Search for the cell housing the specified text and yield its (x, y) center coordinate. 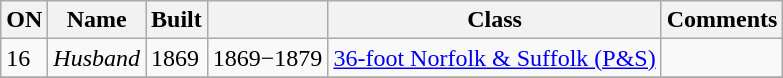
1869 (177, 58)
1869−1879 (268, 58)
Husband (97, 58)
Class (494, 20)
Built (177, 20)
Comments (722, 20)
ON (24, 20)
16 (24, 58)
Name (97, 20)
36-foot Norfolk & Suffolk (P&S) (494, 58)
